Return the [X, Y] coordinate for the center point of the cell that contains the specified text.  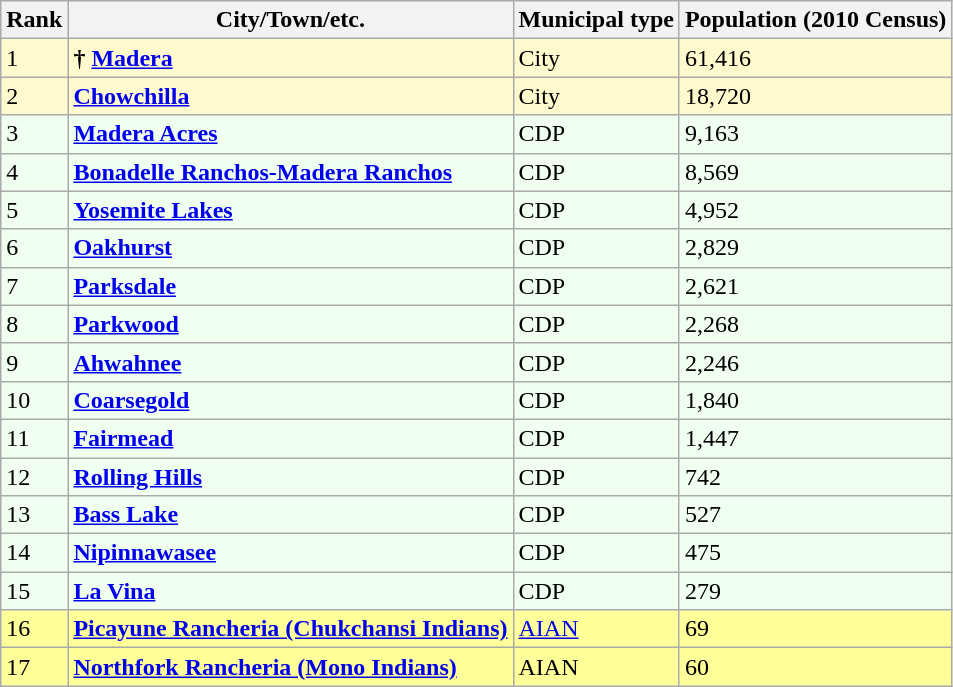
15 [34, 591]
60 [815, 667]
Picayune Rancheria (Chukchansi Indians) [290, 629]
14 [34, 553]
475 [815, 553]
City/Town/etc. [290, 20]
2,829 [815, 248]
Ahwahnee [290, 362]
16 [34, 629]
Fairmead [290, 438]
5 [34, 210]
1,840 [815, 400]
2,268 [815, 324]
Yosemite Lakes [290, 210]
4 [34, 172]
Oakhurst [290, 248]
Parkwood [290, 324]
Chowchilla [290, 96]
Parksdale [290, 286]
10 [34, 400]
7 [34, 286]
2 [34, 96]
Madera Acres [290, 134]
527 [815, 515]
1 [34, 58]
Municipal type [596, 20]
8,569 [815, 172]
279 [815, 591]
2,246 [815, 362]
61,416 [815, 58]
Population (2010 Census) [815, 20]
3 [34, 134]
9,163 [815, 134]
18,720 [815, 96]
2,621 [815, 286]
69 [815, 629]
† Madera [290, 58]
1,447 [815, 438]
Rolling Hills [290, 477]
742 [815, 477]
La Vina [290, 591]
Bass Lake [290, 515]
6 [34, 248]
12 [34, 477]
4,952 [815, 210]
Nipinnawasee [290, 553]
8 [34, 324]
9 [34, 362]
Coarsegold [290, 400]
Bonadelle Ranchos-Madera Ranchos [290, 172]
17 [34, 667]
13 [34, 515]
Northfork Rancheria (Mono Indians) [290, 667]
11 [34, 438]
Rank [34, 20]
